For the text-containing cell, return its midpoint in (x, y) coordinate format. 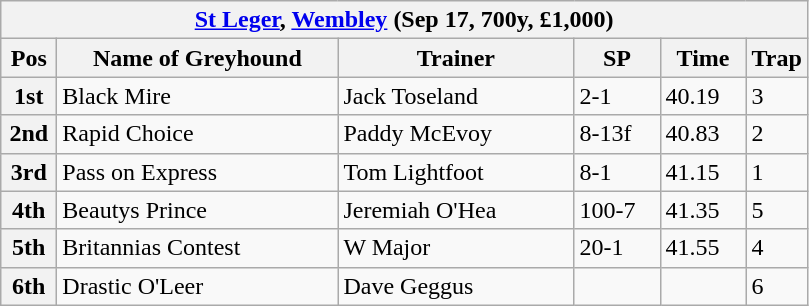
4th (29, 210)
2 (776, 134)
41.15 (703, 172)
Time (703, 58)
Black Mire (198, 96)
20-1 (617, 248)
Pos (29, 58)
2nd (29, 134)
Rapid Choice (198, 134)
4 (776, 248)
41.55 (703, 248)
5th (29, 248)
St Leger, Wembley (Sep 17, 700y, £1,000) (404, 20)
41.35 (703, 210)
Drastic O'Leer (198, 286)
W Major (456, 248)
5 (776, 210)
3rd (29, 172)
Name of Greyhound (198, 58)
6 (776, 286)
8-13f (617, 134)
Tom Lightfoot (456, 172)
Beautys Prince (198, 210)
Paddy McEvoy (456, 134)
2-1 (617, 96)
6th (29, 286)
Jeremiah O'Hea (456, 210)
8-1 (617, 172)
3 (776, 96)
Jack Toseland (456, 96)
40.19 (703, 96)
Trainer (456, 58)
100-7 (617, 210)
1st (29, 96)
40.83 (703, 134)
SP (617, 58)
Dave Geggus (456, 286)
Britannias Contest (198, 248)
Pass on Express (198, 172)
Trap (776, 58)
1 (776, 172)
